Find where the given text appears and provide that cell's center as (X, Y) coordinate. 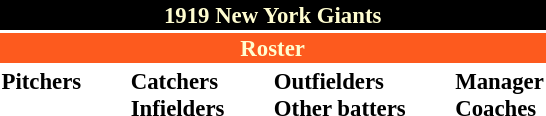
Roster (272, 48)
1919 New York Giants (272, 15)
